Detect which cell encompasses the target text, then output its (X, Y) center coordinate. 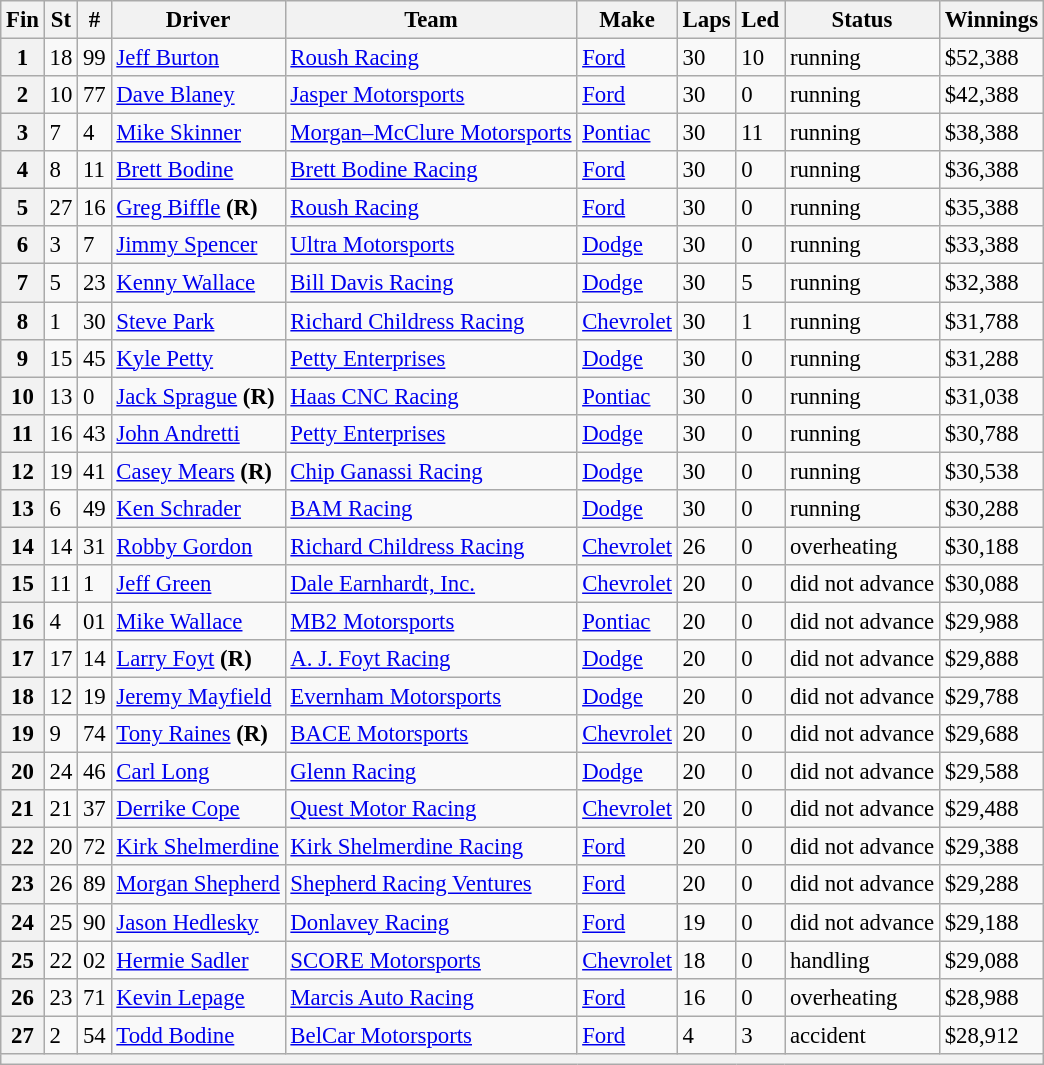
Bill Davis Racing (431, 283)
$30,288 (991, 509)
Casey Mears (R) (198, 471)
$32,388 (991, 283)
$33,388 (991, 245)
45 (94, 358)
Todd Bodine (198, 1035)
71 (94, 997)
$29,288 (991, 885)
02 (94, 960)
$36,388 (991, 170)
Jasper Motorsports (431, 95)
$31,788 (991, 321)
Shepherd Racing Ventures (431, 885)
Jeremy Mayfield (198, 697)
$29,688 (991, 734)
Dale Earnhardt, Inc. (431, 584)
Brett Bodine (198, 170)
$28,912 (991, 1035)
Kyle Petty (198, 358)
$31,288 (991, 358)
$28,988 (991, 997)
Derrike Cope (198, 809)
BACE Motorsports (431, 734)
72 (94, 847)
Jack Sprague (R) (198, 396)
$30,188 (991, 546)
43 (94, 433)
49 (94, 509)
Tony Raines (R) (198, 734)
Dave Blaney (198, 95)
$29,488 (991, 809)
BelCar Motorsports (431, 1035)
Larry Foyt (R) (198, 659)
$29,788 (991, 697)
$38,388 (991, 133)
77 (94, 95)
$30,088 (991, 584)
A. J. Foyt Racing (431, 659)
46 (94, 772)
# (94, 20)
Kirk Shelmerdine Racing (431, 847)
Chip Ganassi Racing (431, 471)
$29,988 (991, 621)
31 (94, 546)
Mike Wallace (198, 621)
Kirk Shelmerdine (198, 847)
Brett Bodine Racing (431, 170)
Morgan–McClure Motorsports (431, 133)
Jeff Burton (198, 58)
$42,388 (991, 95)
Morgan Shepherd (198, 885)
Kenny Wallace (198, 283)
$52,388 (991, 58)
Jeff Green (198, 584)
Steve Park (198, 321)
accident (862, 1035)
Greg Biffle (R) (198, 208)
Kevin Lepage (198, 997)
MB2 Motorsports (431, 621)
Driver (198, 20)
BAM Racing (431, 509)
74 (94, 734)
Ultra Motorsports (431, 245)
$29,588 (991, 772)
$29,888 (991, 659)
$29,088 (991, 960)
St (60, 20)
Donlavey Racing (431, 922)
Fin (23, 20)
Quest Motor Racing (431, 809)
Robby Gordon (198, 546)
90 (94, 922)
37 (94, 809)
01 (94, 621)
Haas CNC Racing (431, 396)
54 (94, 1035)
41 (94, 471)
Hermie Sadler (198, 960)
$29,388 (991, 847)
$31,038 (991, 396)
handling (862, 960)
Evernham Motorsports (431, 697)
$30,788 (991, 433)
Jimmy Spencer (198, 245)
Winnings (991, 20)
SCORE Motorsports (431, 960)
Marcis Auto Racing (431, 997)
Laps (706, 20)
$30,538 (991, 471)
Mike Skinner (198, 133)
Ken Schrader (198, 509)
89 (94, 885)
Make (627, 20)
$29,188 (991, 922)
Carl Long (198, 772)
John Andretti (198, 433)
Team (431, 20)
Jason Hedlesky (198, 922)
Glenn Racing (431, 772)
$35,388 (991, 208)
99 (94, 58)
Status (862, 20)
Led (760, 20)
